Detect which cell encompasses the target text, then output its (x, y) center coordinate. 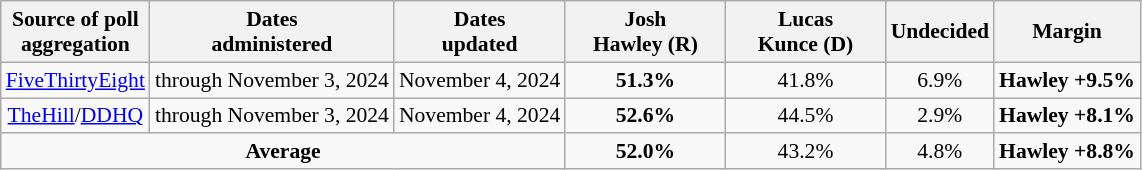
Hawley +9.5% (1067, 80)
Datesupdated (480, 32)
2.9% (940, 116)
Average (284, 152)
52.0% (645, 152)
41.8% (805, 80)
4.8% (940, 152)
Datesadministered (272, 32)
JoshHawley (R) (645, 32)
Hawley +8.8% (1067, 152)
6.9% (940, 80)
44.5% (805, 116)
LucasKunce (D) (805, 32)
52.6% (645, 116)
Source of pollaggregation (76, 32)
43.2% (805, 152)
Hawley +8.1% (1067, 116)
Margin (1067, 32)
FiveThirtyEight (76, 80)
51.3% (645, 80)
Undecided (940, 32)
TheHill/DDHQ (76, 116)
